Capture the cell that displays the provided text and extract its [x, y] central coordinate. 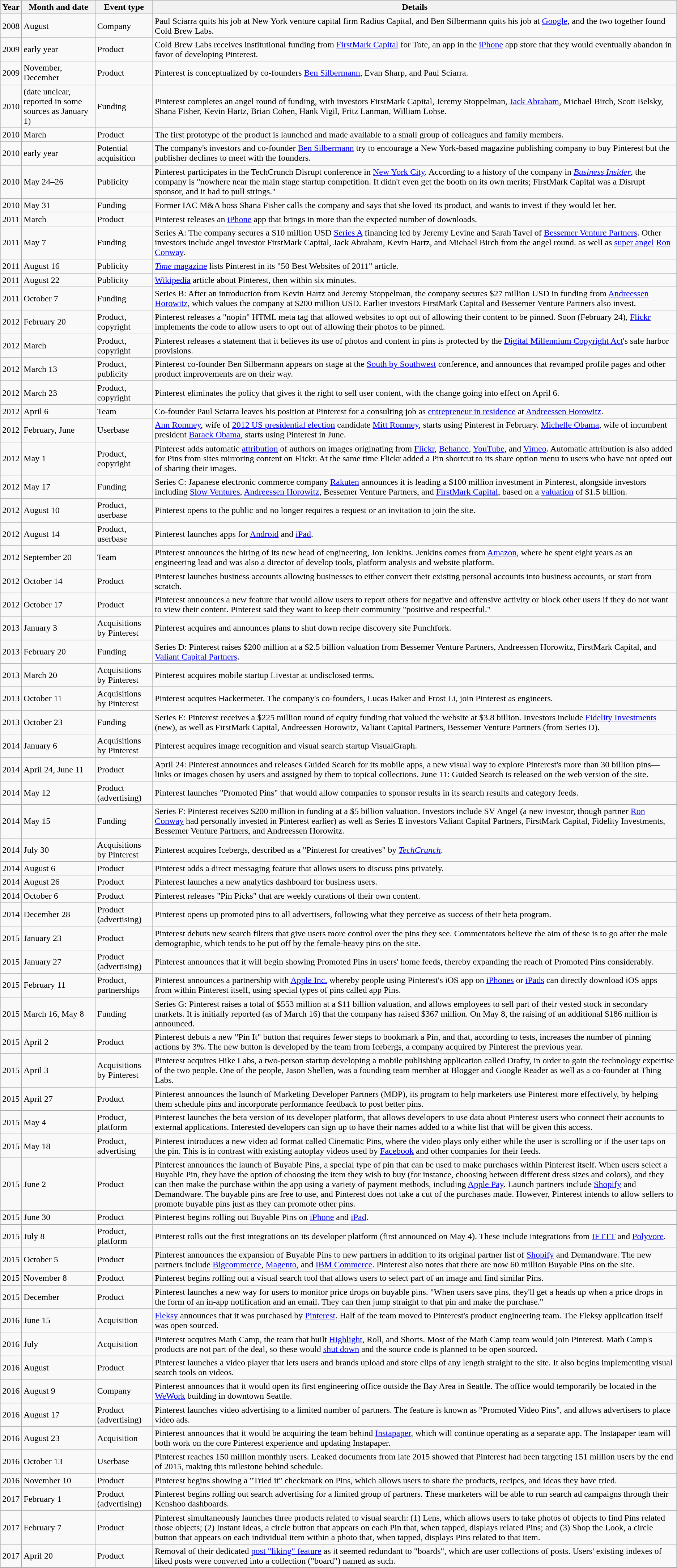
Pinterest acquires mobile startup Livestar at undisclosed terms. [414, 675]
August 6 [59, 868]
August 10 [59, 510]
July 30 [59, 849]
February 1 [59, 1499]
July [59, 1344]
Former IAC M&A boss Shana Fisher calls the company and says that she loved its product, and wants to invest if they would let her. [414, 205]
Wikipedia article about Pinterest, then within six minutes. [414, 280]
Pinterest launches apps for Android and iPad. [414, 534]
January 6 [59, 746]
May 1 [59, 458]
January 3 [59, 628]
December 28 [59, 915]
February 11 [59, 985]
Pinterest releases an iPhone app that brings in more than the expected number of downloads. [414, 219]
April 2 [59, 1042]
Pinterest launches a new analytics dashboard for business users. [414, 882]
Time magazine lists Pinterest in its "50 Best Websites of 2011" article. [414, 266]
Event type [124, 7]
March 16, May 8 [59, 1014]
Pinterest eliminates the policy that gives it the right to sell user content, with the change going into effect on April 6. [414, 393]
April 20 [59, 1556]
October 23 [59, 722]
October 13 [59, 1462]
June 30 [59, 1217]
Pinterest acquires image recognition and visual search startup VisualGraph. [414, 746]
May 7 [59, 242]
October 7 [59, 299]
Month and date [59, 7]
February, June [59, 430]
Year [11, 7]
December [59, 1297]
Pinterest launches "Promoted Pins" that would allow companies to sponsor results in its search results and category feeds. [414, 793]
May 18 [59, 1146]
Pinterest opens up promoted pins to all advertisers, following what they perceive as success of their beta program. [414, 915]
April 24, June 11 [59, 769]
November 8 [59, 1278]
Product, partnerships [124, 985]
October 11 [59, 699]
September 20 [59, 557]
Pinterest begins rolling out Buyable Pins on iPhone and iPad. [414, 1217]
August 9 [59, 1391]
March 13 [59, 369]
June 2 [59, 1184]
Pinterest opens to the public and no longer requires a request or an invitation to join the site. [414, 510]
May 31 [59, 205]
August 17 [59, 1415]
August 22 [59, 280]
Pinterest begins rolling out a visual search tool that allows users to select part of an image and find similar Pins. [414, 1278]
April 6 [59, 411]
August 26 [59, 882]
October 17 [59, 604]
Pinterest acquires Hackermeter. The company's co-founders, Lucas Baker and Frost Li, join Pinterest as engineers. [414, 699]
Pinterest acquires Icebergs, described as a "Pinterest for creatives" by TechCrunch. [414, 849]
October 14 [59, 581]
2008 [11, 26]
August 16 [59, 266]
Pinterest rolls out the first integrations on its developer platform (first announced on May 4). These include integrations from IFTTT and Polyvore. [414, 1236]
April 27 [59, 1099]
Potential acquisition [124, 153]
April 3 [59, 1071]
Co-founder Paul Sciarra leaves his position at Pinterest for a consulting job as entrepreneur in residence at Andreessen Horowitz. [414, 411]
Pinterest is conceptualized by co-founders Ben Silbermann, Evan Sharp, and Paul Sciarra. [414, 73]
January 23 [59, 938]
August 14 [59, 534]
May 4 [59, 1122]
Pinterest acquires and announces plans to shut down recipe discovery site Punchfork. [414, 628]
Pinterest releases "Pin Picks" that are weekly curations of their own content. [414, 896]
May 12 [59, 793]
February 7 [59, 1527]
May 17 [59, 487]
July 8 [59, 1236]
March 23 [59, 393]
October 5 [59, 1260]
November, December [59, 73]
June 15 [59, 1321]
Details [414, 7]
(date unclear, reported in some sources as January 1) [59, 106]
October 6 [59, 896]
March 20 [59, 675]
Pinterest adds a direct messaging feature that allows users to discuss pins privately. [414, 868]
November 10 [59, 1480]
August 23 [59, 1438]
Pinterest begins showing a "Tried it" checkmark on Pins, which allows users to share the products, recipes, and ideas they have tried. [414, 1480]
The first prototype of the product is launched and made available to a small group of colleagues and family members. [414, 135]
Product, advertising [124, 1146]
Pinterest announces that it will begin showing Promoted Pins in users' home feeds, thereby expanding the reach of Promoted Pins considerably. [414, 962]
January 27 [59, 962]
Product, publicity [124, 369]
May 24–26 [59, 182]
May 15 [59, 821]
